Find where the given text appears and provide that cell's center as [x, y] coordinate. 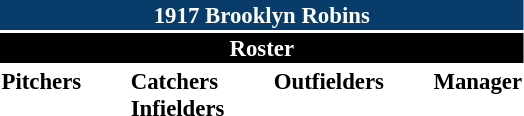
Roster [262, 48]
1917 Brooklyn Robins [262, 15]
